Provide the [x, y] coordinate of the cell's center where the given text is located.  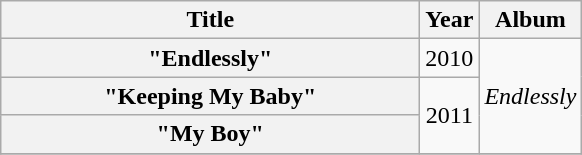
"Keeping My Baby" [210, 96]
"Endlessly" [210, 58]
Title [210, 20]
Album [530, 20]
"My Boy" [210, 134]
Endlessly [530, 96]
2011 [450, 115]
Year [450, 20]
2010 [450, 58]
